From the cell containing the given text, extract its center point as (X, Y) coordinate. 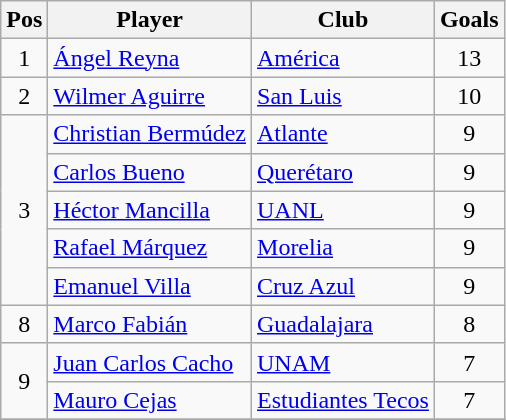
Emanuel Villa (150, 286)
Christian Bermúdez (150, 134)
2 (24, 96)
Wilmer Aguirre (150, 96)
Morelia (344, 248)
Rafael Márquez (150, 248)
10 (469, 96)
13 (469, 58)
1 (24, 58)
Player (150, 20)
UNAM (344, 362)
América (344, 58)
Club (344, 20)
Goals (469, 20)
UANL (344, 210)
Ángel Reyna (150, 58)
Mauro Cejas (150, 400)
Marco Fabián (150, 324)
Juan Carlos Cacho (150, 362)
Cruz Azul (344, 286)
Pos (24, 20)
3 (24, 210)
Carlos Bueno (150, 172)
San Luis (344, 96)
Guadalajara (344, 324)
Atlante (344, 134)
Héctor Mancilla (150, 210)
Querétaro (344, 172)
Estudiantes Tecos (344, 400)
